Search for the cell housing the specified text and yield its [X, Y] center coordinate. 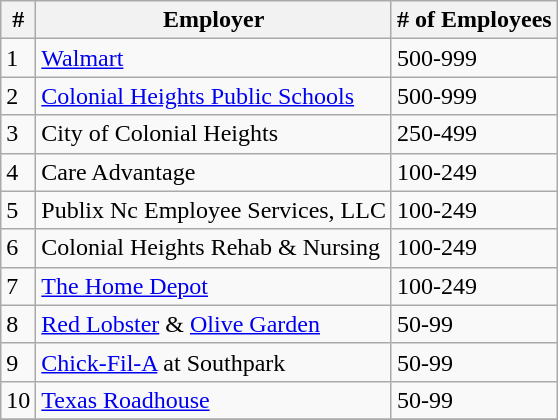
7 [18, 286]
Walmart [214, 58]
Colonial Heights Public Schools [214, 96]
Chick-Fil-A at Southpark [214, 362]
Texas Roadhouse [214, 400]
2 [18, 96]
10 [18, 400]
3 [18, 134]
Care Advantage [214, 172]
9 [18, 362]
1 [18, 58]
Publix Nc Employee Services, LLC [214, 210]
250-499 [474, 134]
5 [18, 210]
6 [18, 248]
8 [18, 324]
The Home Depot [214, 286]
4 [18, 172]
Colonial Heights Rehab & Nursing [214, 248]
Employer [214, 20]
# [18, 20]
City of Colonial Heights [214, 134]
# of Employees [474, 20]
Red Lobster & Olive Garden [214, 324]
